From the cell containing the given text, extract its center point as [X, Y] coordinate. 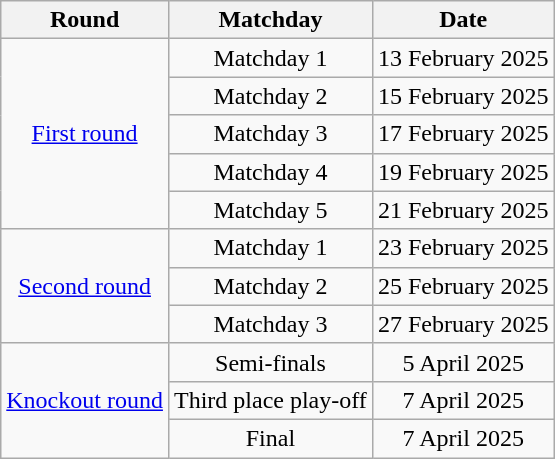
15 February 2025 [463, 96]
Second round [85, 286]
Date [463, 20]
Matchday 4 [270, 172]
27 February 2025 [463, 324]
Knockout round [85, 400]
23 February 2025 [463, 248]
Semi-finals [270, 362]
First round [85, 134]
Round [85, 20]
Third place play-off [270, 400]
19 February 2025 [463, 172]
21 February 2025 [463, 210]
13 February 2025 [463, 58]
25 February 2025 [463, 286]
5 April 2025 [463, 362]
Matchday [270, 20]
Matchday 5 [270, 210]
17 February 2025 [463, 134]
Final [270, 438]
